Extract the (X, Y) coordinate from the center of the cell holding the provided text.  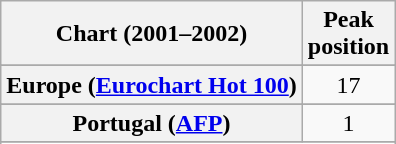
Peakposition (348, 34)
Chart (2001–2002) (152, 34)
Europe (Eurochart Hot 100) (152, 85)
Portugal (AFP) (152, 123)
1 (348, 123)
17 (348, 85)
